Return (X, Y) of the center of cell containing provided text 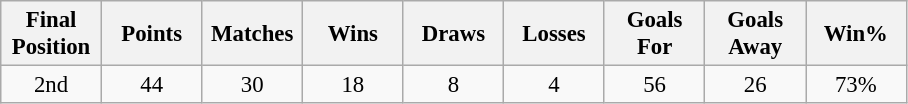
2nd (52, 85)
56 (654, 85)
73% (856, 85)
18 (354, 85)
Losses (554, 34)
Points (152, 34)
30 (252, 85)
26 (756, 85)
Matches (252, 34)
Goals Away (756, 34)
Wins (354, 34)
8 (454, 85)
Win% (856, 34)
Goals For (654, 34)
Draws (454, 34)
44 (152, 85)
Final Position (52, 34)
4 (554, 85)
